Provide the [X, Y] coordinate of the cell's center where the given text is located.  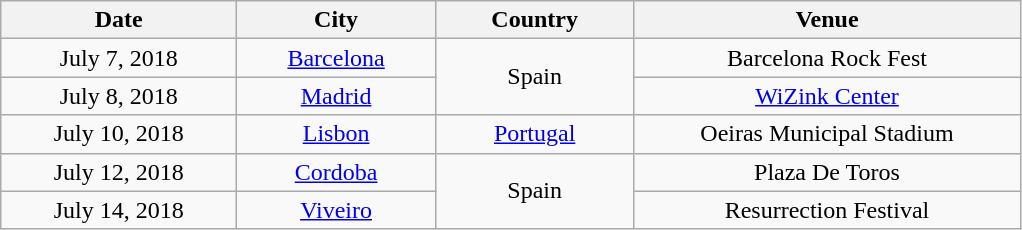
Madrid [336, 96]
July 7, 2018 [119, 58]
Barcelona Rock Fest [827, 58]
Date [119, 20]
Lisbon [336, 134]
July 8, 2018 [119, 96]
Country [534, 20]
Viveiro [336, 210]
July 12, 2018 [119, 172]
Resurrection Festival [827, 210]
Plaza De Toros [827, 172]
Oeiras Municipal Stadium [827, 134]
WiZink Center [827, 96]
City [336, 20]
Venue [827, 20]
July 10, 2018 [119, 134]
Cordoba [336, 172]
Portugal [534, 134]
July 14, 2018 [119, 210]
Barcelona [336, 58]
